Detect which cell encompasses the target text, then output its [X, Y] center coordinate. 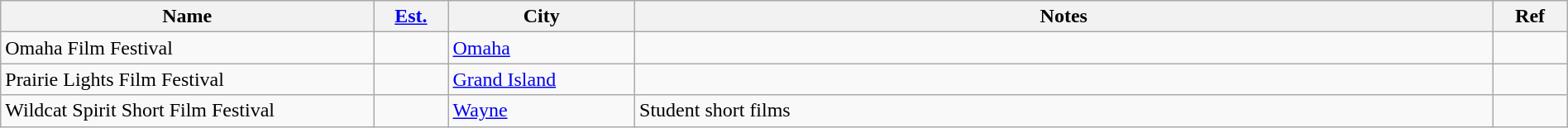
Grand Island [542, 79]
Wayne [542, 111]
Omaha Film Festival [187, 48]
Notes [1064, 17]
Prairie Lights Film Festival [187, 79]
Student short films [1064, 111]
City [542, 17]
Omaha [542, 48]
Wildcat Spirit Short Film Festival [187, 111]
Est. [411, 17]
Name [187, 17]
Ref [1530, 17]
